Return the [x, y] coordinate for the center point of the cell that contains the specified text.  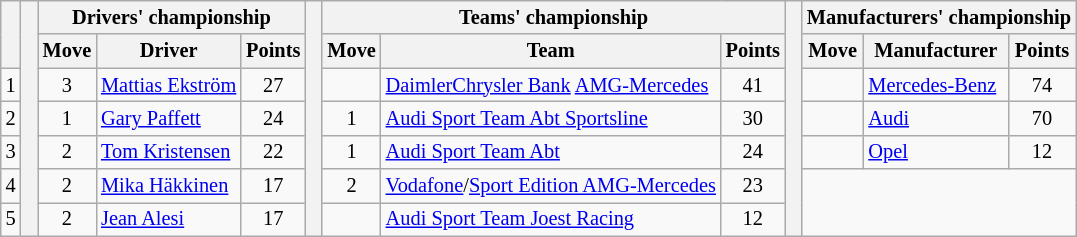
Mika Häkkinen [168, 186]
Manufacturer [936, 51]
30 [753, 118]
Audi Sport Team Joest Racing [551, 219]
Teams' championship [553, 17]
Jean Alesi [168, 219]
23 [753, 186]
Audi [936, 118]
Drivers' championship [172, 17]
Mattias Ekström [168, 85]
22 [273, 152]
Team [551, 51]
Audi Sport Team Abt Sportsline [551, 118]
Vodafone/Sport Edition AMG-Mercedes [551, 186]
41 [753, 85]
Opel [936, 152]
27 [273, 85]
Mercedes-Benz [936, 85]
Audi Sport Team Abt [551, 152]
4 [11, 186]
Manufacturers' championship [939, 17]
5 [11, 219]
Gary Paffett [168, 118]
74 [1042, 85]
Tom Kristensen [168, 152]
70 [1042, 118]
Driver [168, 51]
DaimlerChrysler Bank AMG-Mercedes [551, 85]
